Output the (x, y) coordinate of the center of the cell containing the given text.  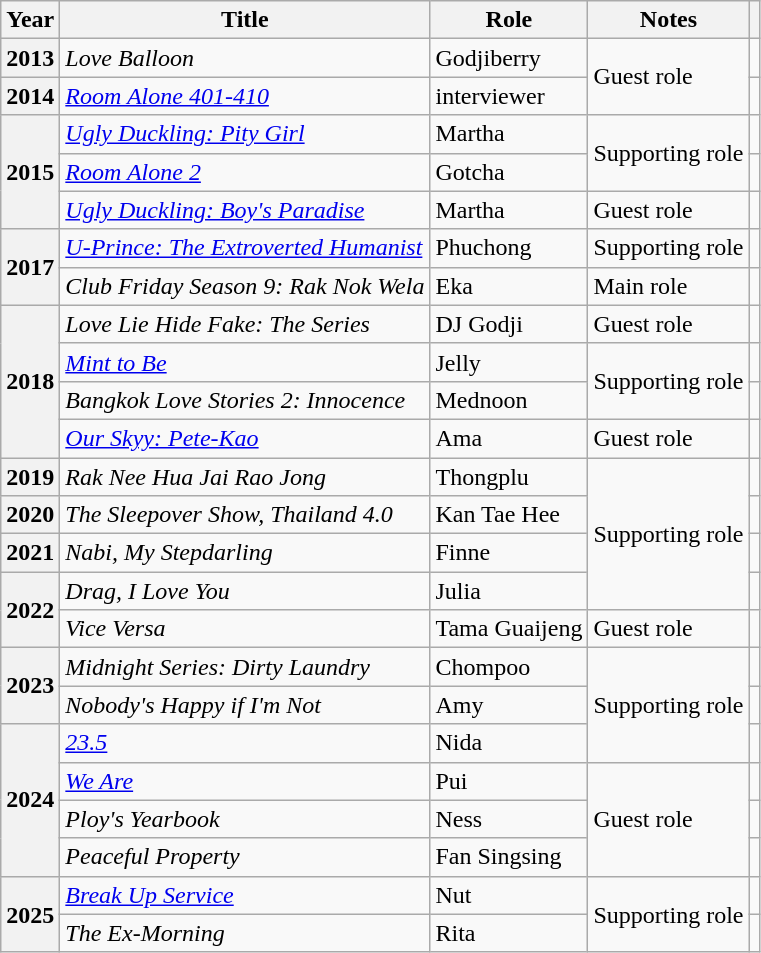
2013 (30, 58)
Amy (509, 705)
Nobody's Happy if I'm Not (245, 705)
Ama (509, 438)
Bangkok Love Stories 2: Innocence (245, 400)
Nabi, My Stepdarling (245, 553)
Mint to Be (245, 362)
U-Prince: The Extroverted Humanist (245, 248)
Eka (509, 286)
2021 (30, 553)
Ugly Duckling: Pity Girl (245, 134)
Tama Guaijeng (509, 629)
Break Up Service (245, 895)
Chompoo (509, 667)
Phuchong (509, 248)
2020 (30, 515)
Year (30, 20)
2025 (30, 914)
Jelly (509, 362)
2018 (30, 381)
Room Alone 401-410 (245, 96)
Love Balloon (245, 58)
Peaceful Property (245, 857)
Mednoon (509, 400)
We Are (245, 781)
Title (245, 20)
Kan Tae Hee (509, 515)
23.5 (245, 743)
Finne (509, 553)
Godjiberry (509, 58)
Pui (509, 781)
Room Alone 2 (245, 172)
Gotcha (509, 172)
Love Lie Hide Fake: The Series (245, 324)
Rita (509, 933)
Vice Versa (245, 629)
Main role (668, 286)
Nut (509, 895)
2019 (30, 477)
2024 (30, 800)
Notes (668, 20)
Our Skyy: Pete-Kao (245, 438)
2017 (30, 267)
2022 (30, 610)
Ness (509, 819)
2014 (30, 96)
DJ Godji (509, 324)
The Ex-Morning (245, 933)
2015 (30, 172)
The Sleepover Show, Thailand 4.0 (245, 515)
Midnight Series: Dirty Laundry (245, 667)
2023 (30, 686)
Thongplu (509, 477)
Role (509, 20)
Julia (509, 591)
Nida (509, 743)
Ugly Duckling: Boy's Paradise (245, 210)
Club Friday Season 9: Rak Nok Wela (245, 286)
Drag, I Love You (245, 591)
Fan Singsing (509, 857)
Rak Nee Hua Jai Rao Jong (245, 477)
interviewer (509, 96)
Ploy's Yearbook (245, 819)
